Find where the given text appears and provide that cell's center as (X, Y) coordinate. 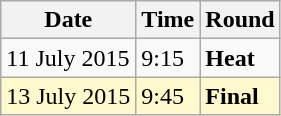
9:15 (168, 58)
Final (240, 96)
11 July 2015 (68, 58)
Round (240, 20)
Time (168, 20)
Date (68, 20)
Heat (240, 58)
9:45 (168, 96)
13 July 2015 (68, 96)
